From the cell containing the given text, extract its center point as [X, Y] coordinate. 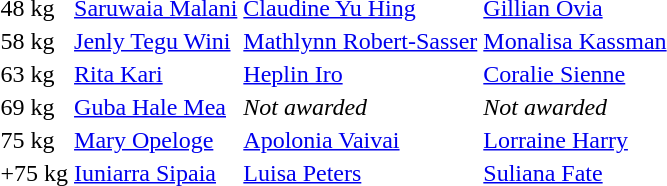
Rita Kari [156, 74]
Mary Opeloge [156, 140]
Not awarded [360, 107]
Jenly Tegu Wini [156, 41]
Apolonia Vaivai [360, 140]
Mathlynn Robert-Sasser [360, 41]
Heplin Iro [360, 74]
Guba Hale Mea [156, 107]
